From the cell containing the given text, extract its center point as (x, y) coordinate. 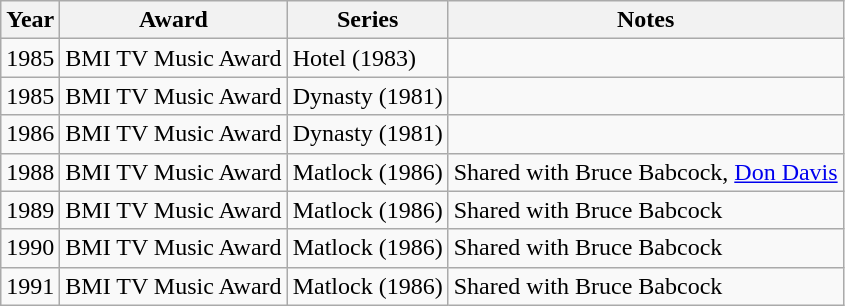
Shared with Bruce Babcock, Don Davis (646, 172)
1986 (30, 134)
1990 (30, 248)
1991 (30, 286)
1988 (30, 172)
Year (30, 20)
1989 (30, 210)
Hotel (1983) (368, 58)
Notes (646, 20)
Series (368, 20)
Award (174, 20)
